Determine the (X, Y) coordinate at the center of the cell enclosing the given text.  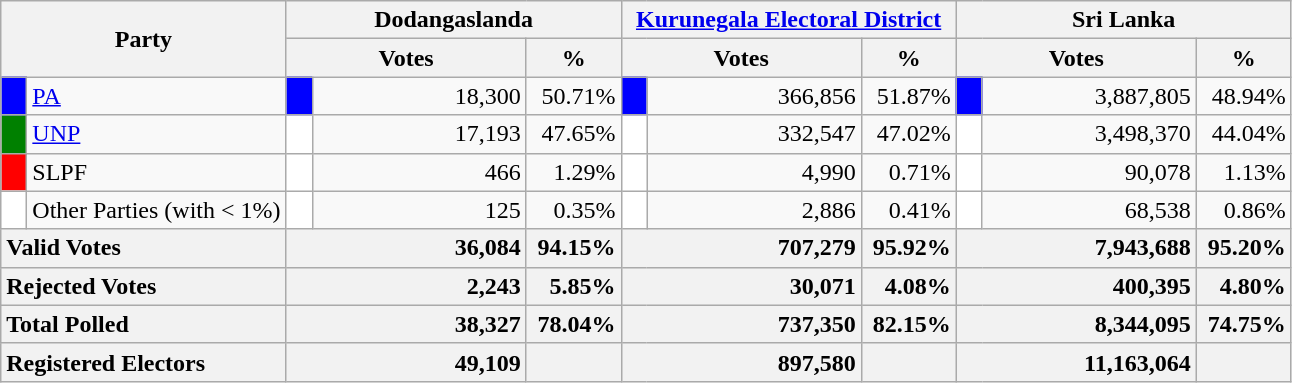
90,078 (1089, 172)
8,344,095 (1076, 324)
3,887,805 (1089, 96)
0.86% (1244, 210)
48.94% (1244, 96)
47.65% (574, 134)
4,990 (754, 172)
400,395 (1076, 286)
737,350 (741, 324)
366,856 (754, 96)
2,243 (406, 286)
95.20% (1244, 248)
44.04% (1244, 134)
30,071 (741, 286)
PA (156, 96)
Sri Lanka (1124, 20)
Party (144, 39)
11,163,064 (1076, 362)
0.41% (908, 210)
94.15% (574, 248)
74.75% (1244, 324)
Dodangaslanda (454, 20)
47.02% (908, 134)
1.13% (1244, 172)
707,279 (741, 248)
332,547 (754, 134)
SLPF (156, 172)
897,580 (741, 362)
17,193 (419, 134)
36,084 (406, 248)
UNP (156, 134)
4.08% (908, 286)
Rejected Votes (144, 286)
Other Parties (with < 1%) (156, 210)
1.29% (574, 172)
51.87% (908, 96)
466 (419, 172)
95.92% (908, 248)
78.04% (574, 324)
125 (419, 210)
3,498,370 (1089, 134)
50.71% (574, 96)
2,886 (754, 210)
0.71% (908, 172)
Total Polled (144, 324)
38,327 (406, 324)
4.80% (1244, 286)
Valid Votes (144, 248)
Registered Electors (144, 362)
5.85% (574, 286)
49,109 (406, 362)
Kurunegala Electoral District (788, 20)
18,300 (419, 96)
82.15% (908, 324)
0.35% (574, 210)
7,943,688 (1076, 248)
68,538 (1089, 210)
